Identify which cell holds the provided text, then report its (x, y) central coordinate. 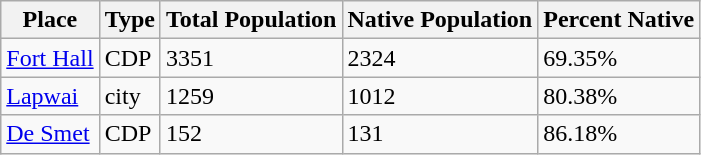
Place (50, 20)
69.35% (619, 58)
1012 (440, 96)
Fort Hall (50, 58)
152 (251, 134)
De Smet (50, 134)
86.18% (619, 134)
80.38% (619, 96)
Type (130, 20)
Percent Native (619, 20)
1259 (251, 96)
2324 (440, 58)
Native Population (440, 20)
Total Population (251, 20)
city (130, 96)
3351 (251, 58)
131 (440, 134)
Lapwai (50, 96)
